Provide the [X, Y] coordinate of the cell's center where the given text is located.  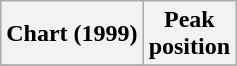
Chart (1999) [72, 34]
Peakposition [189, 34]
